Pinpoint the cell where the given text exists, returning its [X, Y] midpoint coordinate. 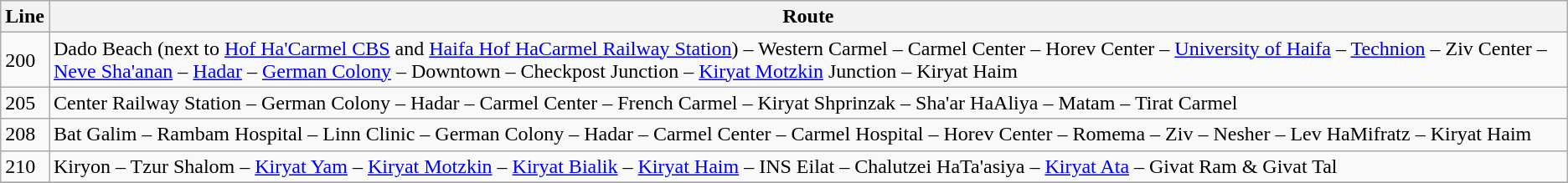
210 [25, 166]
Center Railway Station – German Colony – Hadar – Carmel Center – French Carmel – Kiryat Shprinzak – Sha'ar HaAliya – Matam – Tirat Carmel [807, 103]
Route [807, 17]
200 [25, 60]
208 [25, 135]
205 [25, 103]
Line [25, 17]
